Determine the (X, Y) coordinate at the center of the cell enclosing the given text.  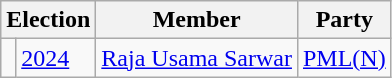
Party (344, 20)
Member (197, 20)
2024 (56, 58)
PML(N) (344, 58)
Election (48, 20)
Raja Usama Sarwar (197, 58)
